Return the [x, y] coordinate for the center point of the cell that contains the specified text.  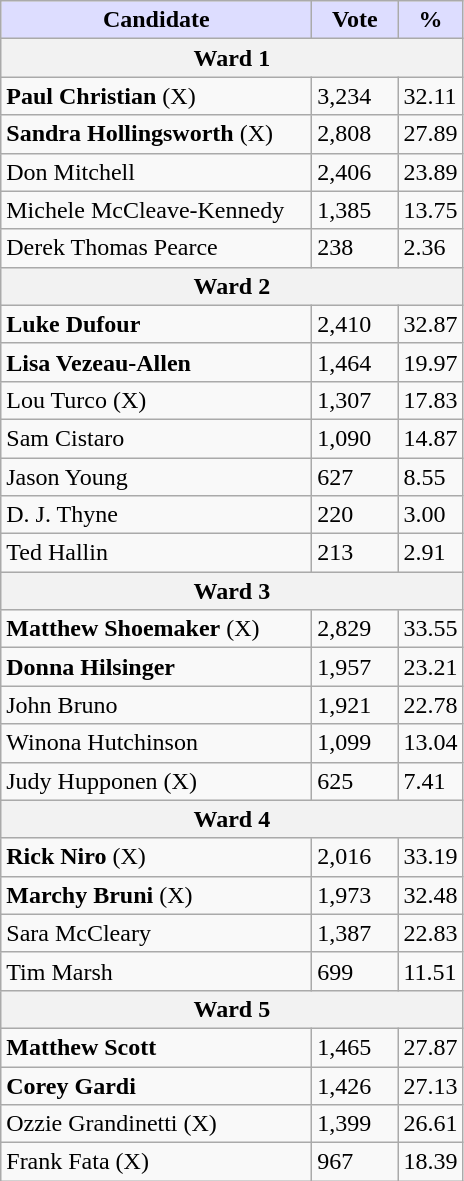
1,921 [355, 705]
8.55 [430, 477]
27.13 [430, 1085]
Luke Dufour [156, 324]
19.97 [430, 362]
699 [355, 971]
32.48 [430, 895]
27.89 [430, 134]
Lisa Vezeau-Allen [156, 362]
Sam Cistaro [156, 438]
23.89 [430, 172]
1,099 [355, 743]
Michele McCleave-Kennedy [156, 210]
26.61 [430, 1124]
1,464 [355, 362]
625 [355, 781]
32.11 [430, 96]
Sara McCleary [156, 933]
Tim Marsh [156, 971]
1,307 [355, 400]
22.78 [430, 705]
Corey Gardi [156, 1085]
Jason Young [156, 477]
Ward 5 [232, 1009]
13.75 [430, 210]
2,808 [355, 134]
33.55 [430, 629]
Candidate [156, 20]
Ward 2 [232, 286]
Paul Christian (X) [156, 96]
Matthew Shoemaker (X) [156, 629]
23.21 [430, 667]
1,973 [355, 895]
17.83 [430, 400]
2,829 [355, 629]
2,016 [355, 857]
1,957 [355, 667]
Lou Turco (X) [156, 400]
Ward 4 [232, 819]
Derek Thomas Pearce [156, 248]
32.87 [430, 324]
238 [355, 248]
14.87 [430, 438]
1,385 [355, 210]
11.51 [430, 971]
27.87 [430, 1047]
Ted Hallin [156, 553]
220 [355, 515]
2.91 [430, 553]
Ozzie Grandinetti (X) [156, 1124]
3.00 [430, 515]
Don Mitchell [156, 172]
Rick Niro (X) [156, 857]
18.39 [430, 1162]
Winona Hutchinson [156, 743]
Ward 3 [232, 591]
2.36 [430, 248]
Marchy Bruni (X) [156, 895]
2,406 [355, 172]
7.41 [430, 781]
627 [355, 477]
2,410 [355, 324]
Sandra Hollingsworth (X) [156, 134]
Frank Fata (X) [156, 1162]
% [430, 20]
13.04 [430, 743]
Vote [355, 20]
3,234 [355, 96]
213 [355, 553]
33.19 [430, 857]
22.83 [430, 933]
Ward 1 [232, 58]
Donna Hilsinger [156, 667]
John Bruno [156, 705]
1,090 [355, 438]
1,465 [355, 1047]
Judy Hupponen (X) [156, 781]
967 [355, 1162]
1,387 [355, 933]
1,399 [355, 1124]
1,426 [355, 1085]
D. J. Thyne [156, 515]
Matthew Scott [156, 1047]
